From the cell containing the given text, extract its center point as [X, Y] coordinate. 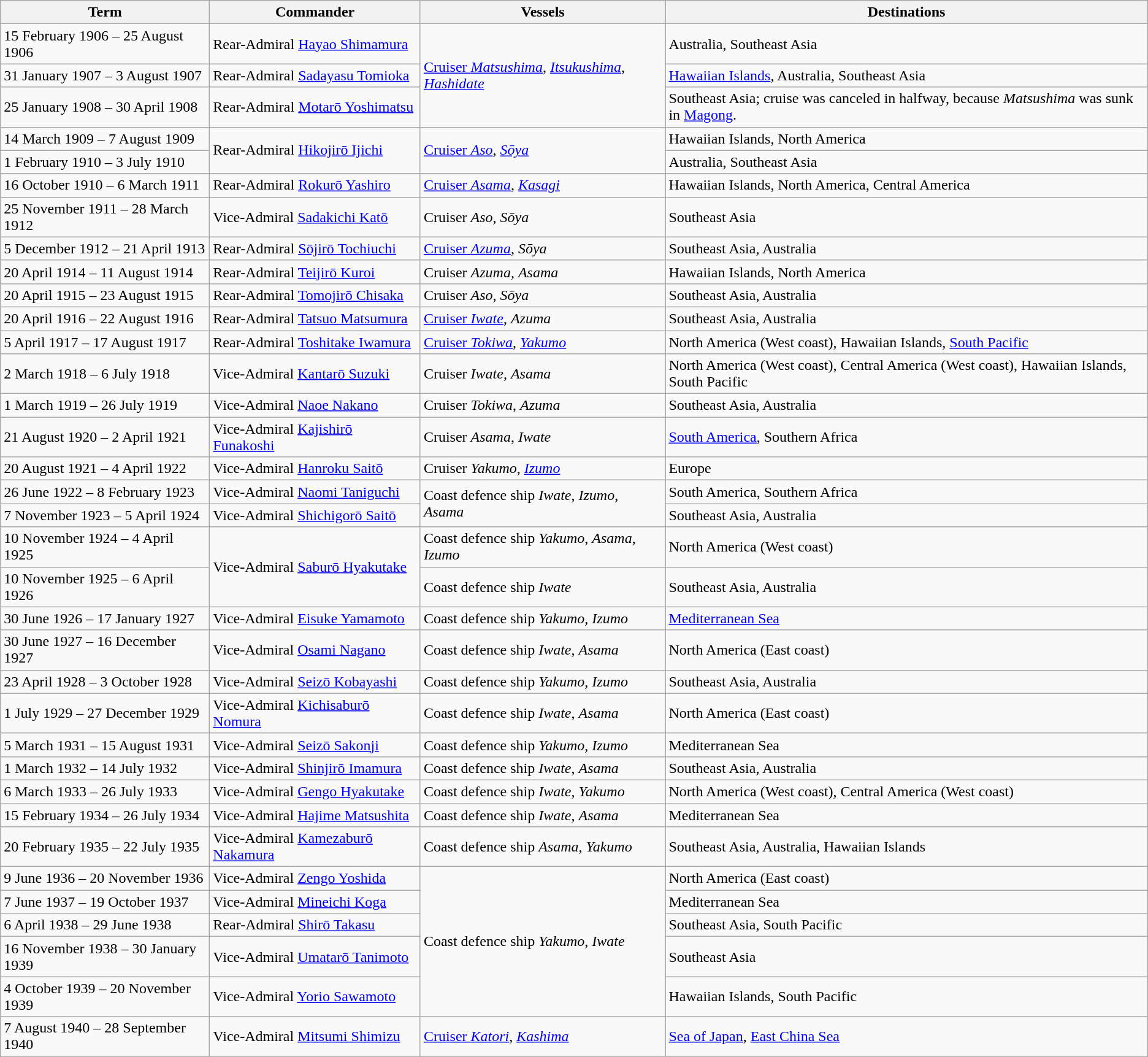
1 July 1929 – 27 December 1929 [105, 713]
Cruiser Asama, Kasagi [543, 185]
Southeast Asia, Australia, Hawaiian Islands [906, 847]
30 June 1926 – 17 January 1927 [105, 618]
Rear-Admiral Sadayasu Tomioka [315, 75]
Vice-Admiral Hajime Matsushita [315, 815]
1 February 1910 – 3 July 1910 [105, 162]
Vice-Admiral Hanroku Saitō [315, 469]
7 November 1923 – 5 April 1924 [105, 515]
Vice-Admiral Mineichi Koga [315, 902]
Coast defence ship Iwate, Izumo, Asama [543, 504]
Vice-Admiral Eisuke Yamamoto [315, 618]
Coast defence ship Asama, Yakumo [543, 847]
Commander [315, 12]
Vice-Admiral Osami Nagano [315, 650]
Rear-Admiral Toshitake Iwamura [315, 342]
Hawaiian Islands, South Pacific [906, 996]
Vice-Admiral Seizō Sakonji [315, 745]
6 April 1938 – 29 June 1938 [105, 925]
16 October 1910 – 6 March 1911 [105, 185]
Rear-Admiral Tomojirō Chisaka [315, 295]
Cruiser Yakumo, Izumo [543, 469]
25 January 1908 – 30 April 1908 [105, 107]
Vice-Admiral Naomi Taniguchi [315, 492]
Rear-Admiral Hikojirō Ijichi [315, 150]
Cruiser Tokiwa, Yakumo [543, 342]
Vice-Admiral Shichigorō Saitō [315, 515]
23 April 1928 – 3 October 1928 [105, 682]
Rear-Admiral Rokurō Yashiro [315, 185]
North America (West coast), Central America (West coast), Hawaiian Islands, South Pacific [906, 374]
Coast defence ship Yakumo, Iwate [543, 942]
20 April 1914 – 11 August 1914 [105, 272]
Rear-Admiral Shirō Takasu [315, 925]
Vice-Admiral Yorio Sawamoto [315, 996]
Vice-Admiral Kamezaburō Nakamura [315, 847]
15 February 1906 – 25 August 1906 [105, 44]
Europe [906, 469]
6 March 1933 – 26 July 1933 [105, 791]
North America (West coast) [906, 547]
1 March 1932 – 14 July 1932 [105, 768]
Rear-Admiral Motarō Yoshimatsu [315, 107]
Hawaiian Islands, North America, Central America [906, 185]
9 June 1936 – 20 November 1936 [105, 878]
Cruiser Iwate, Azuma [543, 318]
Vice-Admiral Gengo Hyakutake [315, 791]
Vice-Admiral Sadakichi Katō [315, 217]
Rear-Admiral Tatsuo Matsumura [315, 318]
5 March 1931 – 15 August 1931 [105, 745]
Vice-Admiral Zengo Yoshida [315, 878]
Sea of Japan, East China Sea [906, 1037]
Southeast Asia, South Pacific [906, 925]
10 November 1925 – 6 April 1926 [105, 586]
20 February 1935 – 22 July 1935 [105, 847]
30 June 1927 – 16 December 1927 [105, 650]
31 January 1907 – 3 August 1907 [105, 75]
14 March 1909 – 7 August 1909 [105, 139]
Vice-Admiral Kantarō Suzuki [315, 374]
21 August 1920 – 2 April 1921 [105, 437]
Cruiser Katori, Kashima [543, 1037]
Rear-Admiral Hayao Shimamura [315, 44]
Vice-Admiral Kajishirō Funakoshi [315, 437]
Hawaiian Islands, Australia, Southeast Asia [906, 75]
16 November 1938 – 30 January 1939 [105, 957]
Coast defence ship Iwate, Yakumo [543, 791]
Vice-Admiral Saburō Hyakutake [315, 567]
2 March 1918 – 6 July 1918 [105, 374]
7 August 1940 – 28 September 1940 [105, 1037]
Coast defence ship Yakumo, Asama, Izumo [543, 547]
Southeast Asia; cruise was canceled in halfway, because Matsushima was sunk in Magong. [906, 107]
Cruiser Asama, Iwate [543, 437]
1 March 1919 – 26 July 1919 [105, 406]
Vice-Admiral Naoe Nakano [315, 406]
20 August 1921 – 4 April 1922 [105, 469]
Vessels [543, 12]
Cruiser Tokiwa, Azuma [543, 406]
10 November 1924 – 4 April 1925 [105, 547]
Rear-Admiral Teijirō Kuroi [315, 272]
5 December 1912 – 21 April 1913 [105, 248]
Destinations [906, 12]
20 April 1916 – 22 August 1916 [105, 318]
Term [105, 12]
Rear-Admiral Sōjirō Tochiuchi [315, 248]
Coast defence ship Iwate [543, 586]
Cruiser Azuma, Asama [543, 272]
Vice-Admiral Mitsumi Shimizu [315, 1037]
Vice-Admiral Umatarō Tanimoto [315, 957]
20 April 1915 – 23 August 1915 [105, 295]
15 February 1934 – 26 July 1934 [105, 815]
4 October 1939 – 20 November 1939 [105, 996]
Vice-Admiral Seizō Kobayashi [315, 682]
Vice-Admiral Kichisaburō Nomura [315, 713]
Cruiser Azuma, Sōya [543, 248]
25 November 1911 – 28 March 1912 [105, 217]
North America (West coast), Central America (West coast) [906, 791]
North America (West coast), Hawaiian Islands, South Pacific [906, 342]
5 April 1917 – 17 August 1917 [105, 342]
Cruiser Iwate, Asama [543, 374]
Vice-Admiral Shinjirō Imamura [315, 768]
26 June 1922 – 8 February 1923 [105, 492]
7 June 1937 – 19 October 1937 [105, 902]
Cruiser Matsushima, Itsukushima, Hashidate [543, 75]
